Capture the cell that displays the provided text and extract its (X, Y) central coordinate. 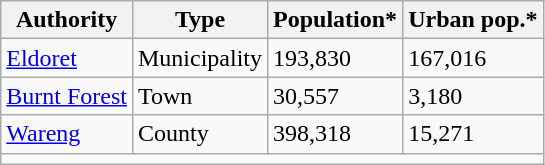
30,557 (336, 96)
15,271 (473, 134)
Urban pop.* (473, 20)
Type (200, 20)
Eldoret (67, 58)
Population* (336, 20)
3,180 (473, 96)
Municipality (200, 58)
Authority (67, 20)
County (200, 134)
Town (200, 96)
Wareng (67, 134)
193,830 (336, 58)
Burnt Forest (67, 96)
398,318 (336, 134)
167,016 (473, 58)
